Extract the [X, Y] coordinate from the center of the cell holding the provided text.  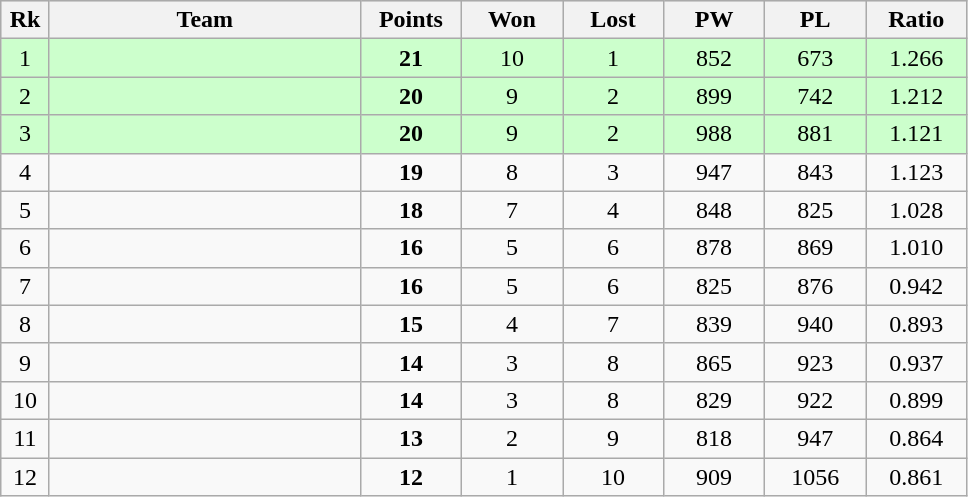
19 [410, 172]
Ratio [916, 20]
878 [714, 248]
Lost [612, 20]
PW [714, 20]
0.942 [916, 286]
923 [816, 362]
1.123 [916, 172]
899 [714, 96]
1.121 [916, 134]
0.893 [916, 324]
922 [816, 400]
839 [714, 324]
21 [410, 58]
829 [714, 400]
18 [410, 210]
852 [714, 58]
1.028 [916, 210]
15 [410, 324]
Won [512, 20]
940 [816, 324]
Team [204, 20]
1.010 [916, 248]
742 [816, 96]
869 [816, 248]
1.266 [916, 58]
1.212 [916, 96]
PL [816, 20]
818 [714, 438]
848 [714, 210]
0.937 [916, 362]
876 [816, 286]
881 [816, 134]
0.861 [916, 477]
0.899 [916, 400]
Rk [26, 20]
13 [410, 438]
1056 [816, 477]
843 [816, 172]
988 [714, 134]
11 [26, 438]
909 [714, 477]
865 [714, 362]
673 [816, 58]
0.864 [916, 438]
Points [410, 20]
